Identify which cell holds the provided text, then report its (X, Y) central coordinate. 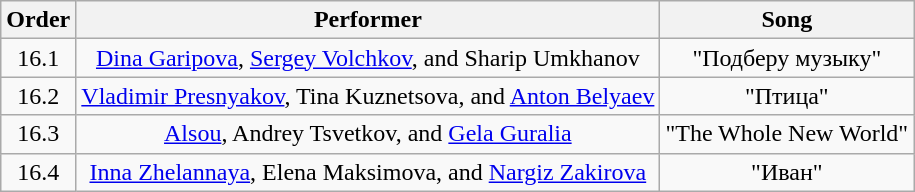
Order (38, 20)
16.3 (38, 134)
"Иван" (787, 172)
16.4 (38, 172)
Dina Garipova, Sergey Volchkov, and Sharip Umkhanov (368, 58)
Vladimir Presnyakov, Tina Kuznetsova, and Anton Belyaev (368, 96)
"Птица" (787, 96)
Song (787, 20)
Inna Zhelannaya, Elena Maksimova, and Nargiz Zakirova (368, 172)
"Подберу музыку" (787, 58)
"The Whole New World" (787, 134)
16.2 (38, 96)
Alsou, Andrey Tsvetkov, and Gela Guralia (368, 134)
Performer (368, 20)
16.1 (38, 58)
